Detect which cell encompasses the target text, then output its (X, Y) center coordinate. 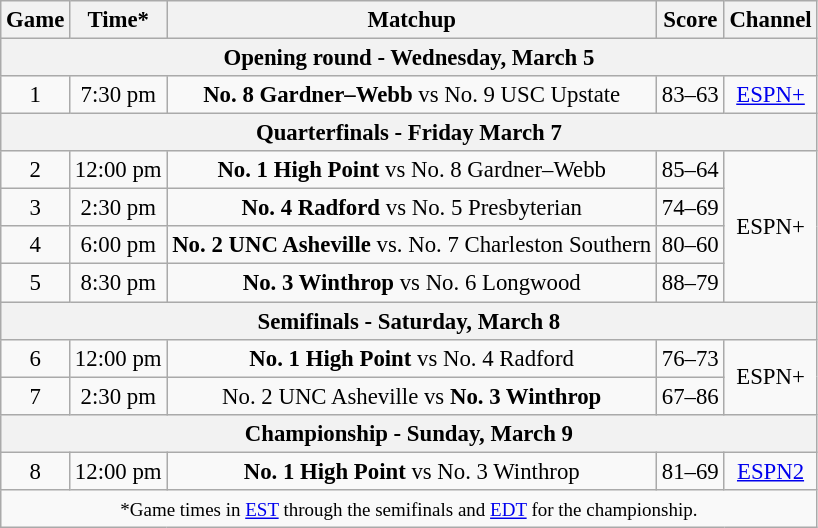
Semifinals - Saturday, March 8 (409, 321)
No. 1 High Point vs No. 4 Radford (412, 358)
3 (36, 208)
Matchup (412, 20)
Game (36, 20)
83–63 (691, 95)
7 (36, 396)
74–69 (691, 208)
Quarterfinals - Friday March 7 (409, 133)
Opening round - Wednesday, March 5 (409, 58)
No. 2 UNC Asheville vs. No. 7 Charleston Southern (412, 245)
ESPN2 (770, 471)
No. 1 High Point vs No. 3 Winthrop (412, 471)
No. 4 Radford vs No. 5 Presbyterian (412, 208)
*Game times in EST through the semifinals and EDT for the championship. (409, 509)
80–60 (691, 245)
No. 1 High Point vs No. 8 Gardner–Webb (412, 170)
88–79 (691, 283)
Score (691, 20)
8 (36, 471)
67–86 (691, 396)
Championship - Sunday, March 9 (409, 433)
Channel (770, 20)
No. 3 Winthrop vs No. 6 Longwood (412, 283)
1 (36, 95)
81–69 (691, 471)
No. 2 UNC Asheville vs No. 3 Winthrop (412, 396)
2 (36, 170)
No. 8 Gardner–Webb vs No. 9 USC Upstate (412, 95)
7:30 pm (118, 95)
85–64 (691, 170)
5 (36, 283)
76–73 (691, 358)
6 (36, 358)
Time* (118, 20)
8:30 pm (118, 283)
4 (36, 245)
6:00 pm (118, 245)
